Identify which cell holds the provided text, then report its [X, Y] central coordinate. 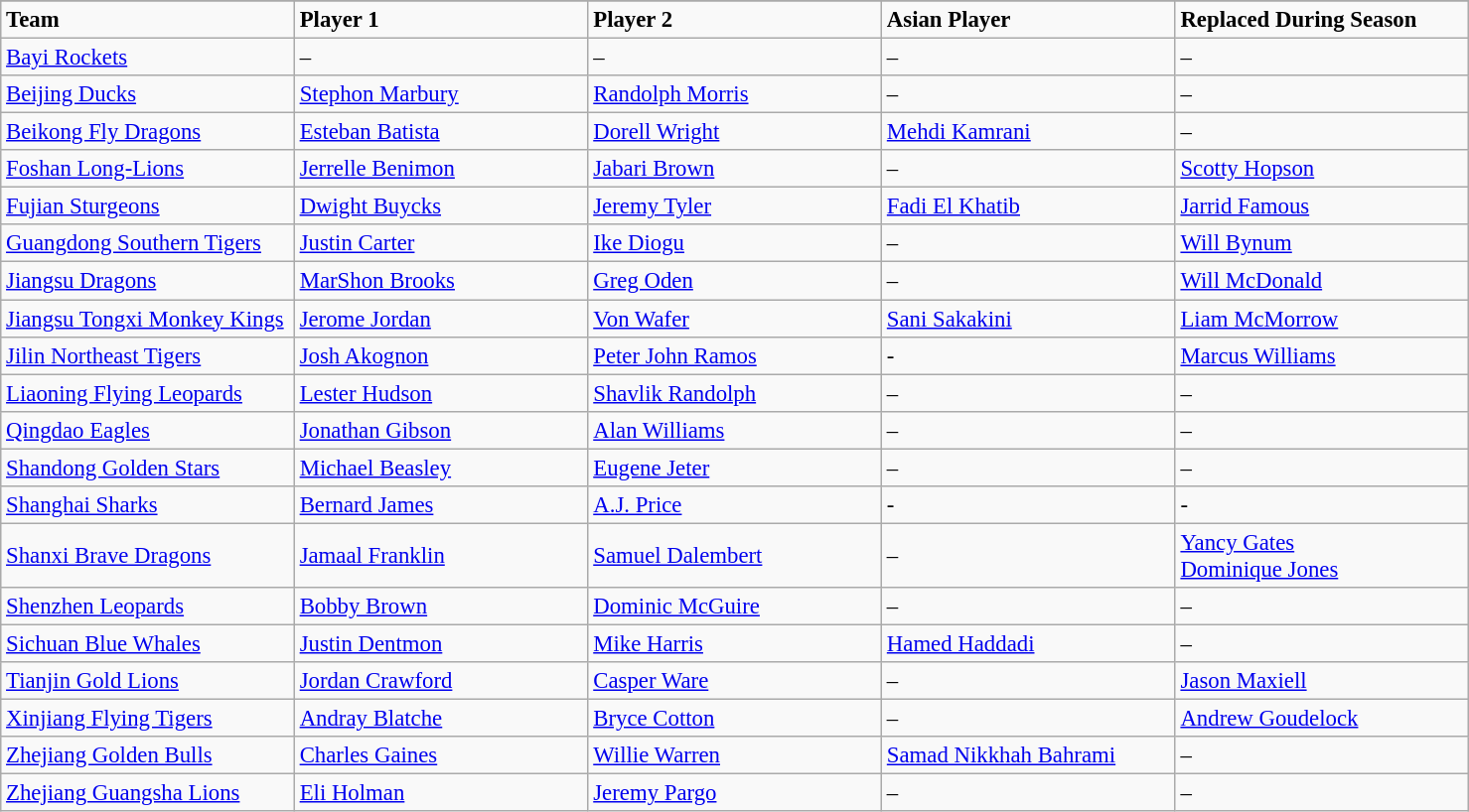
Randolph Morris [735, 94]
Jamaal Franklin [441, 556]
Jeremy Tyler [735, 206]
Player 2 [735, 20]
A.J. Price [735, 505]
Mehdi Kamrani [1029, 132]
Will McDonald [1322, 281]
Andrew Goudelock [1322, 719]
Bobby Brown [441, 607]
Ike Diogu [735, 243]
Jerome Jordan [441, 319]
Shenzhen Leopards [148, 607]
Samad Nikkhah Bahrami [1029, 755]
Yancy Gates Dominique Jones [1322, 556]
Replaced During Season [1322, 20]
Jordan Crawford [441, 681]
Jabari Brown [735, 169]
Team [148, 20]
Beijing Ducks [148, 94]
Foshan Long-Lions [148, 169]
Lester Hudson [441, 393]
Michael Beasley [441, 468]
Bayi Rockets [148, 58]
Shandong Golden Stars [148, 468]
Sani Sakakini [1029, 319]
Peter John Ramos [735, 355]
Guangdong Southern Tigers [148, 243]
Tianjin Gold Lions [148, 681]
Jason Maxiell [1322, 681]
Xinjiang Flying Tigers [148, 719]
Jerrelle Benimon [441, 169]
Shanxi Brave Dragons [148, 556]
Dorell Wright [735, 132]
Stephon Marbury [441, 94]
Jilin Northeast Tigers [148, 355]
Zhejiang Golden Bulls [148, 755]
Von Wafer [735, 319]
Hamed Haddadi [1029, 643]
Esteban Batista [441, 132]
Asian Player [1029, 20]
Beikong Fly Dragons [148, 132]
Greg Oden [735, 281]
Shavlik Randolph [735, 393]
Alan Williams [735, 430]
Justin Dentmon [441, 643]
Will Bynum [1322, 243]
Charles Gaines [441, 755]
Casper Ware [735, 681]
Bernard James [441, 505]
Jeremy Pargo [735, 793]
Sichuan Blue Whales [148, 643]
Bryce Cotton [735, 719]
Dominic McGuire [735, 607]
Jiangsu Dragons [148, 281]
Fadi El Khatib [1029, 206]
Eugene Jeter [735, 468]
Justin Carter [441, 243]
Andray Blatche [441, 719]
Shanghai Sharks [148, 505]
Mike Harris [735, 643]
Liaoning Flying Leopards [148, 393]
Dwight Buycks [441, 206]
Player 1 [441, 20]
Fujian Sturgeons [148, 206]
Qingdao Eagles [148, 430]
Samuel Dalembert [735, 556]
Willie Warren [735, 755]
Josh Akognon [441, 355]
Eli Holman [441, 793]
Marcus Williams [1322, 355]
Liam McMorrow [1322, 319]
MarShon Brooks [441, 281]
Jonathan Gibson [441, 430]
Jiangsu Tongxi Monkey Kings [148, 319]
Jarrid Famous [1322, 206]
Scotty Hopson [1322, 169]
Zhejiang Guangsha Lions [148, 793]
